Provide the [X, Y] coordinate of the cell's center where the given text is located.  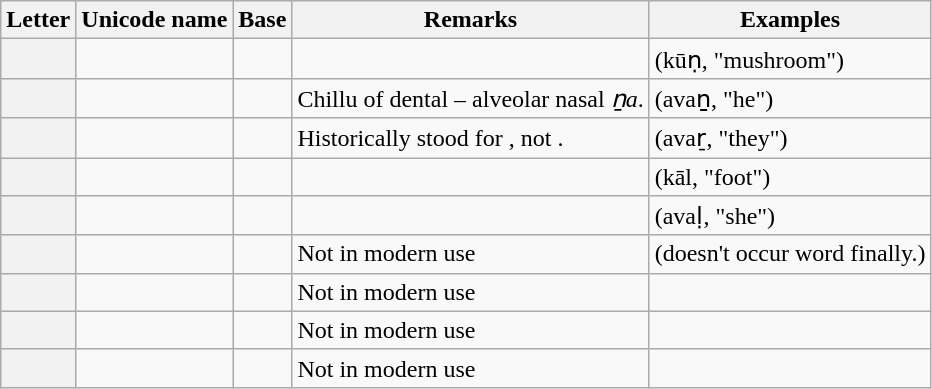
(avaṉ, "he") [790, 98]
(avaḷ, "she") [790, 216]
(kūṇ, "mushroom") [790, 59]
Historically stood for , not . [470, 138]
Chillu of dental – alveolar nasal ṉa. [470, 98]
Letter [38, 20]
Base [262, 20]
Unicode name [154, 20]
(doesn't occur word finally.) [790, 254]
Remarks [470, 20]
(kāl, "foot") [790, 177]
Examples [790, 20]
(avar̠, "they") [790, 138]
